Extract the [X, Y] coordinate from the center of the cell holding the provided text.  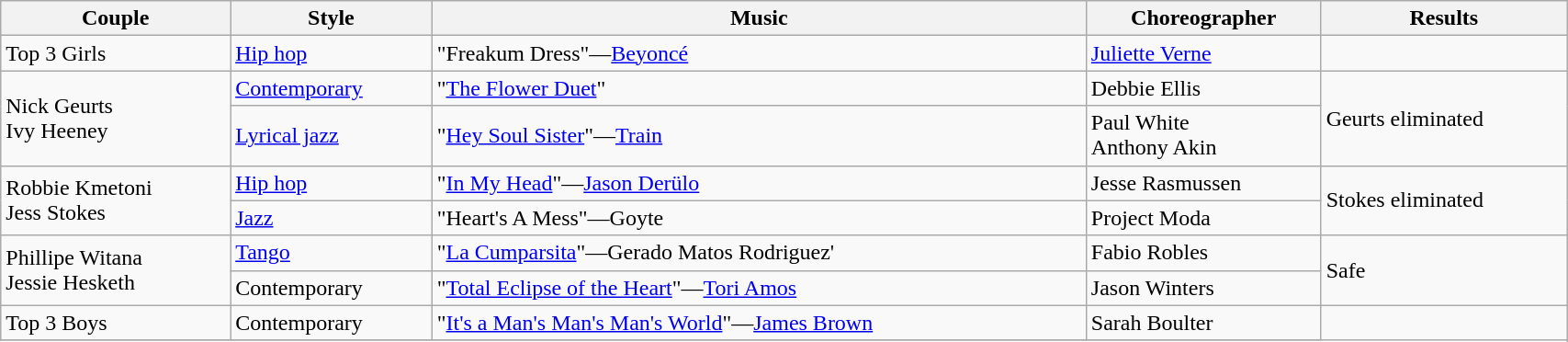
"It's a Man's Man's Man's World"—James Brown [759, 323]
Geurts eliminated [1444, 118]
Stokes eliminated [1444, 200]
Robbie KmetoniJess Stokes [116, 200]
Jason Winters [1203, 288]
Phillipe WitanaJessie Hesketh [116, 270]
Sarah Boulter [1203, 323]
"Heart's A Mess"—Goyte [759, 218]
"Hey Soul Sister"—Train [759, 136]
Style [332, 18]
Paul WhiteAnthony Akin [1203, 136]
Choreographer [1203, 18]
"Freakum Dress"—Beyoncé [759, 53]
Tango [332, 253]
"Total Eclipse of the Heart"—Tori Amos [759, 288]
Debbie Ellis [1203, 88]
Results [1444, 18]
Juliette Verne [1203, 53]
Couple [116, 18]
Nick Geurts Ivy Heeney [116, 118]
Safe [1444, 270]
Music [759, 18]
Fabio Robles [1203, 253]
"In My Head"—Jason Derülo [759, 183]
"La Cumparsita"—Gerado Matos Rodriguez' [759, 253]
Top 3 Girls [116, 53]
Lyrical jazz [332, 136]
Top 3 Boys [116, 323]
Jazz [332, 218]
Project Moda [1203, 218]
Jesse Rasmussen [1203, 183]
"The Flower Duet" [759, 88]
